Scan for the cell matching the given text and deliver its (x, y) coordinate at center. 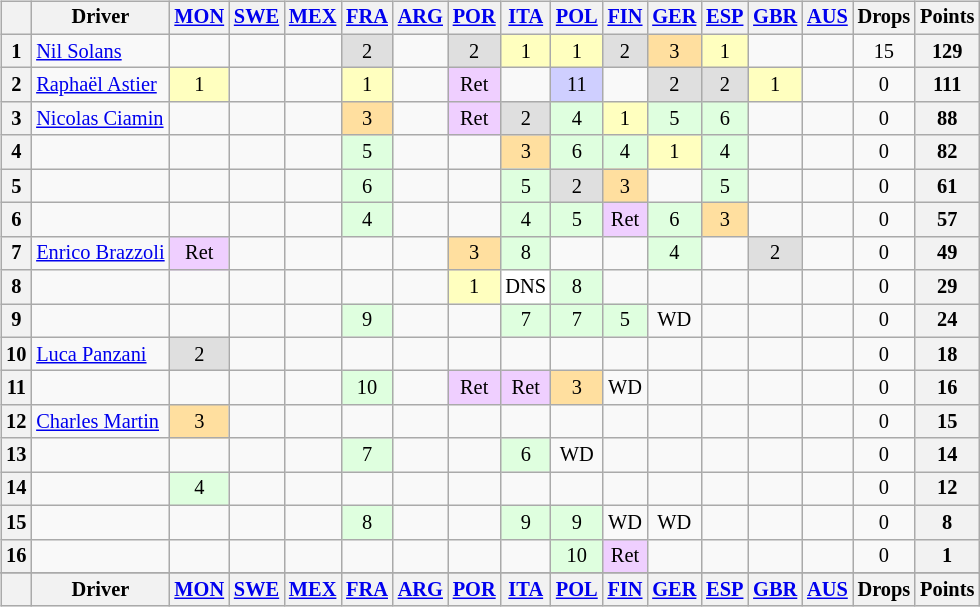
82 (947, 152)
88 (947, 119)
Nicolas Ciamin (100, 119)
DNS (526, 287)
129 (947, 51)
13 (16, 455)
Charles Martin (100, 422)
29 (947, 287)
24 (947, 321)
49 (947, 253)
61 (947, 186)
Luca Panzani (100, 354)
57 (947, 220)
18 (947, 354)
Nil Solans (100, 51)
111 (947, 85)
Enrico Brazzoli (100, 253)
Raphaël Astier (100, 85)
